From the cell containing the given text, extract its center point as (x, y) coordinate. 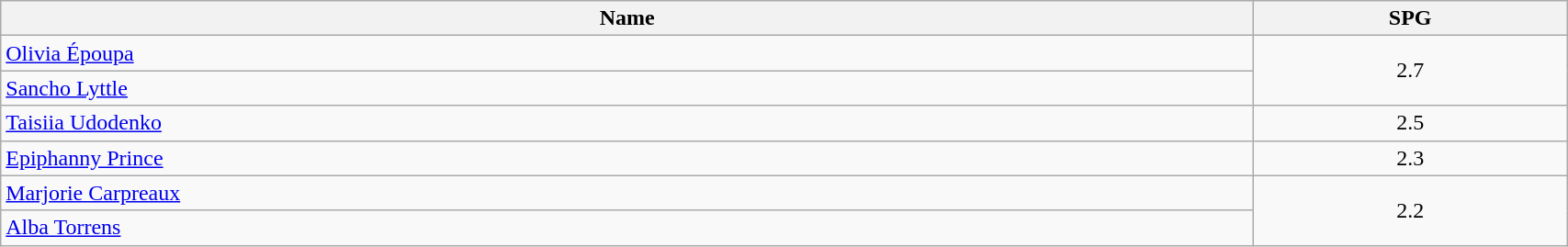
2.2 (1411, 210)
Epiphanny Prince (627, 158)
SPG (1411, 18)
2.3 (1411, 158)
2.5 (1411, 123)
2.7 (1411, 71)
Name (627, 18)
Sancho Lyttle (627, 88)
Marjorie Carpreaux (627, 193)
Taisiia Udodenko (627, 123)
Olivia Époupa (627, 53)
Alba Torrens (627, 228)
